Find where the given text appears and provide that cell's center as [x, y] coordinate. 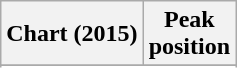
Chart (2015) [72, 34]
Peakposition [189, 34]
